Locate the cell with the specified text and output its [x, y] center coordinate. 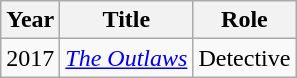
Role [244, 20]
The Outlaws [126, 58]
Year [30, 20]
Detective [244, 58]
Title [126, 20]
2017 [30, 58]
